Search for the cell housing the specified text and yield its (X, Y) center coordinate. 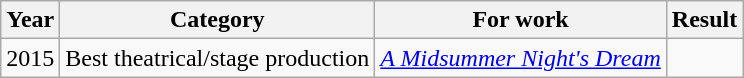
Category (218, 20)
Best theatrical/stage production (218, 58)
Year (30, 20)
Result (704, 20)
2015 (30, 58)
For work (521, 20)
A Midsummer Night's Dream (521, 58)
